Pinpoint the cell where the given text exists, returning its [x, y] midpoint coordinate. 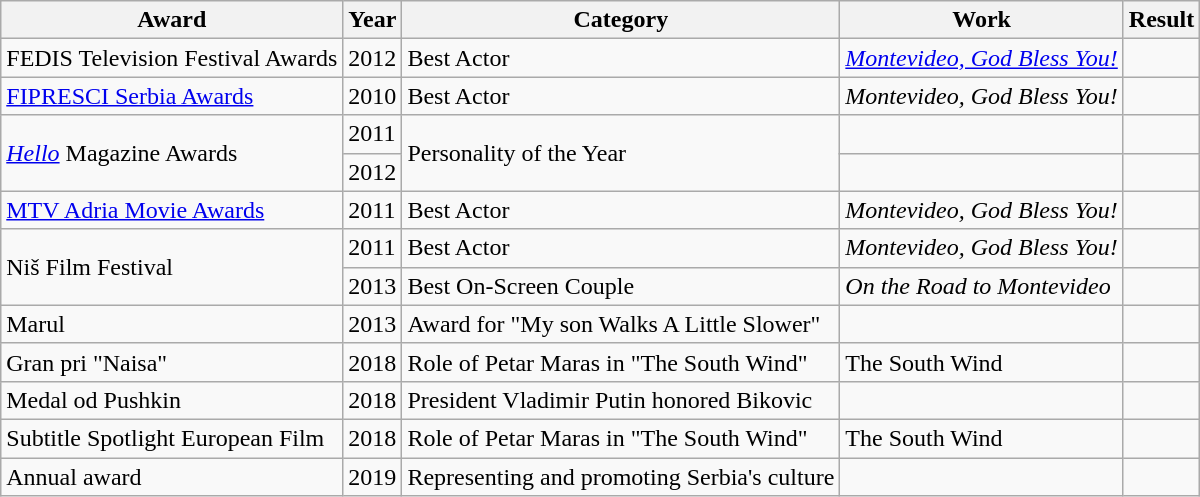
Award [172, 20]
Personality of the Year [621, 153]
President Vladimir Putin honored Bikovic [621, 400]
Award for "My son Walks A Little Slower" [621, 324]
Category [621, 20]
FIPRESCI Serbia Awards [172, 96]
2019 [372, 477]
Work [982, 20]
On the Road to Montevideo [982, 286]
Gran pri "Naisa" [172, 362]
MTV Adria Movie Awards [172, 210]
Subtitle Spotlight European Film [172, 438]
FEDIS Television Festival Awards [172, 58]
Representing and promoting Serbia's culture [621, 477]
Medal od Pushkin [172, 400]
2010 [372, 96]
Result [1161, 20]
Year [372, 20]
Best On-Screen Couple [621, 286]
Niš Film Festival [172, 267]
Annual award [172, 477]
Hello Magazine Awards [172, 153]
Marul [172, 324]
